Identify which cell holds the provided text, then report its (x, y) central coordinate. 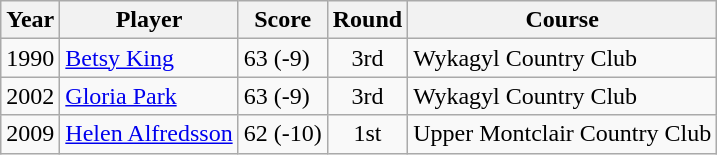
Betsy King (149, 58)
Round (367, 20)
Gloria Park (149, 96)
Player (149, 20)
62 (-10) (282, 134)
2002 (30, 96)
Upper Montclair Country Club (562, 134)
2009 (30, 134)
Score (282, 20)
1990 (30, 58)
Year (30, 20)
Helen Alfredsson (149, 134)
1st (367, 134)
Course (562, 20)
